Scan for the cell matching the given text and deliver its (x, y) coordinate at center. 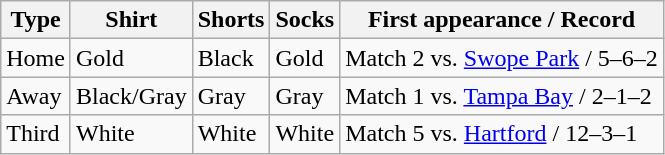
Black (231, 58)
Away (36, 96)
Shorts (231, 20)
Match 1 vs. Tampa Bay / 2–1–2 (502, 96)
Third (36, 134)
Socks (305, 20)
Type (36, 20)
Shirt (131, 20)
Match 2 vs. Swope Park / 5–6–2 (502, 58)
Black/Gray (131, 96)
Match 5 vs. Hartford / 12–3–1 (502, 134)
First appearance / Record (502, 20)
Home (36, 58)
